Pinpoint the cell where the given text exists, returning its (X, Y) midpoint coordinate. 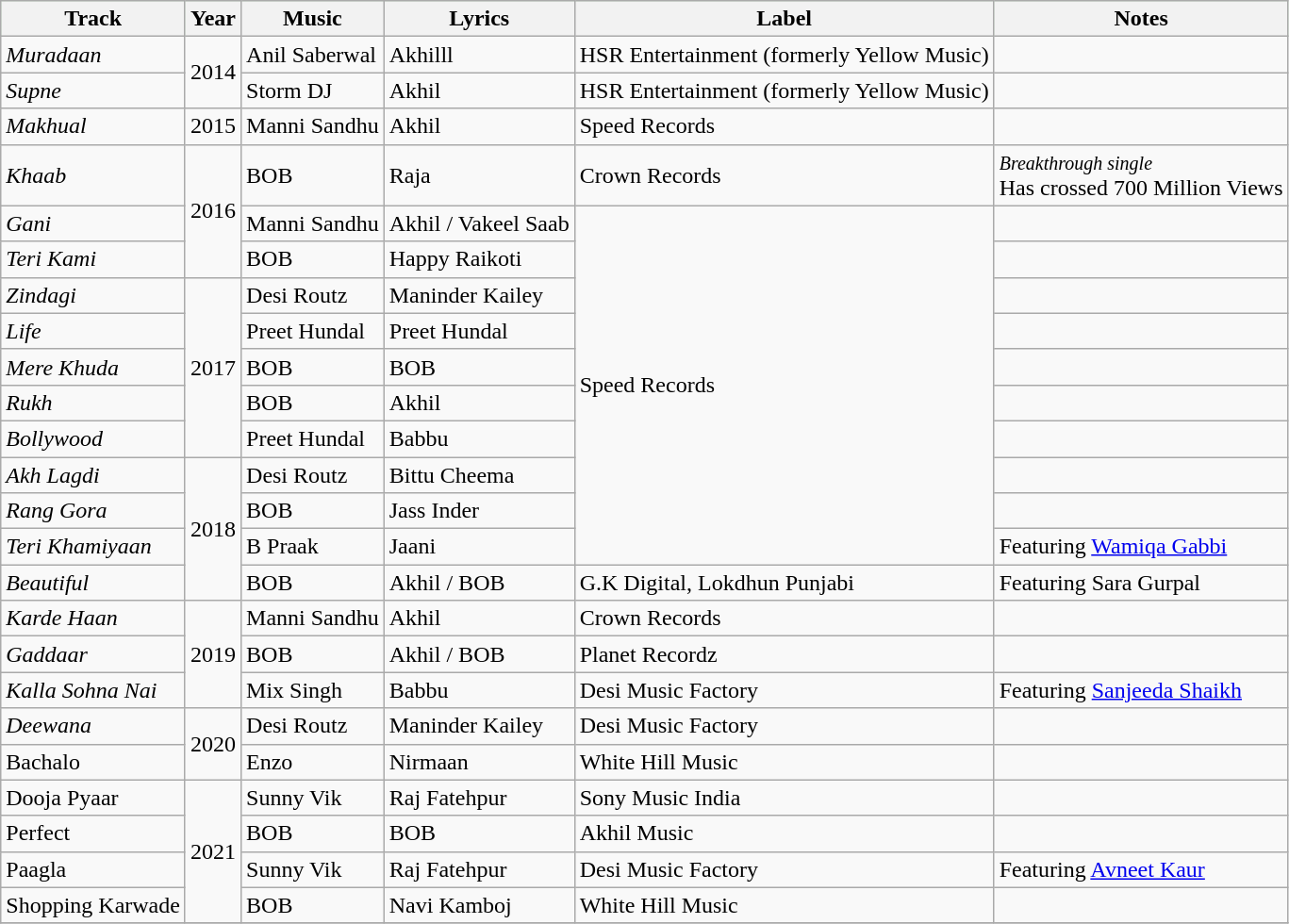
Shopping Karwade (93, 905)
Dooja Pyaar (93, 798)
Beautiful (93, 583)
Teri Kami (93, 259)
Featuring Wamiqa Gabbi (1141, 547)
Akh Lagdi (93, 474)
Muradaan (93, 55)
Label (785, 19)
B Praak (313, 547)
Supne (93, 91)
2016 (213, 211)
Jass Inder (479, 511)
Enzo (313, 762)
2018 (213, 528)
Happy Raikoti (479, 259)
2017 (213, 367)
Kalla Sohna Nai (93, 690)
Anil Saberwal (313, 55)
Bachalo (93, 762)
Track (93, 19)
Mix Singh (313, 690)
Rukh (93, 403)
Rang Gora (93, 511)
Akhilll (479, 55)
2021 (213, 851)
2015 (213, 126)
Zindagi (93, 295)
Navi Kamboj (479, 905)
Planet Recordz (785, 654)
Storm DJ (313, 91)
Music (313, 19)
Featuring Sara Gurpal (1141, 583)
Bollywood (93, 438)
G.K Digital, Lokdhun Punjabi (785, 583)
Akhil Music (785, 833)
Paagla (93, 869)
Year (213, 19)
2014 (213, 73)
Life (93, 331)
Akhil / Vakeel Saab (479, 223)
Featuring Sanjeeda Shaikh (1141, 690)
2020 (213, 744)
Raja (479, 175)
Jaani (479, 547)
Notes (1141, 19)
Bittu Cheema (479, 474)
Teri Khamiyaan (93, 547)
Makhual (93, 126)
Gani (93, 223)
Karde Haan (93, 619)
Breakthrough singleHas crossed 700 Million Views (1141, 175)
Khaab (93, 175)
Gaddaar (93, 654)
Mere Khuda (93, 367)
Deewana (93, 726)
Sony Music India (785, 798)
Nirmaan (479, 762)
Featuring Avneet Kaur (1141, 869)
2019 (213, 654)
Perfect (93, 833)
Lyrics (479, 19)
